Provide the (X, Y) coordinate of the cell's center where the given text is located.  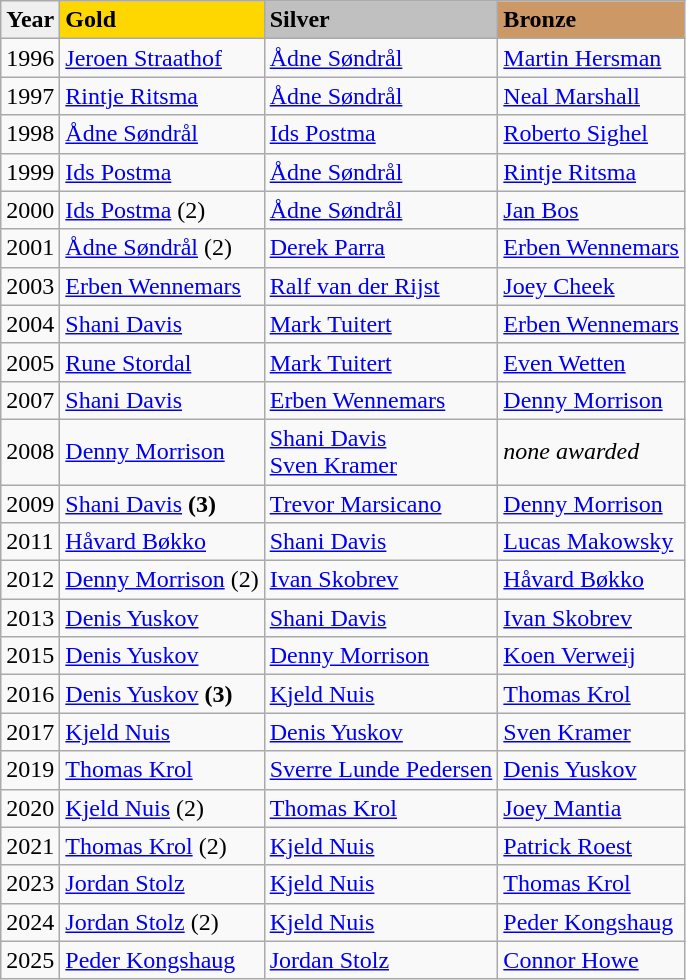
2019 (30, 770)
Silver (381, 20)
Bronze (592, 20)
2000 (30, 210)
2009 (30, 503)
Ådne Søndrål (2) (162, 248)
Patrick Roest (592, 846)
2017 (30, 732)
Lucas Makowsky (592, 542)
2020 (30, 808)
Year (30, 20)
Joey Cheek (592, 286)
Rune Stordal (162, 362)
2023 (30, 884)
2013 (30, 618)
Martin Hersman (592, 58)
2007 (30, 400)
Even Wetten (592, 362)
2001 (30, 248)
Roberto Sighel (592, 134)
Koen Verweij (592, 656)
2004 (30, 324)
Denny Morrison (2) (162, 580)
2012 (30, 580)
2016 (30, 694)
2021 (30, 846)
Kjeld Nuis (2) (162, 808)
Gold (162, 20)
Derek Parra (381, 248)
2005 (30, 362)
Jan Bos (592, 210)
none awarded (592, 452)
Denis Yuskov (3) (162, 694)
Jeroen Straathof (162, 58)
2011 (30, 542)
Sven Kramer (592, 732)
1997 (30, 96)
2024 (30, 922)
Thomas Krol (2) (162, 846)
Trevor Marsicano (381, 503)
Ids Postma (2) (162, 210)
Connor Howe (592, 960)
Neal Marshall (592, 96)
Joey Mantia (592, 808)
2015 (30, 656)
2025 (30, 960)
2008 (30, 452)
Ralf van der Rijst (381, 286)
1998 (30, 134)
Shani Davis (3) (162, 503)
Sverre Lunde Pedersen (381, 770)
1996 (30, 58)
1999 (30, 172)
Shani Davis Sven Kramer (381, 452)
2003 (30, 286)
Jordan Stolz (2) (162, 922)
